Return the (x, y) coordinate for the center point of the cell that contains the specified text.  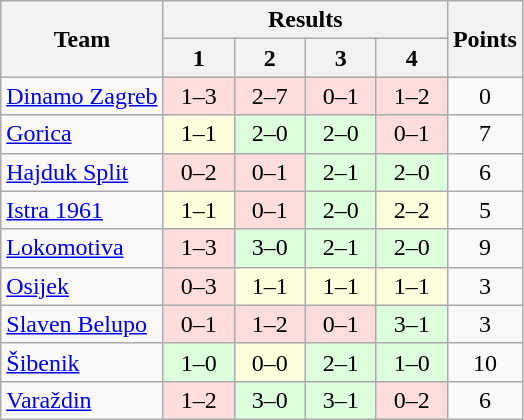
Dinamo Zagreb (82, 96)
7 (484, 134)
9 (484, 248)
Points (484, 39)
Slaven Belupo (82, 324)
2 (270, 58)
2–7 (270, 96)
Lokomotiva (82, 248)
0–3 (198, 286)
0–0 (270, 362)
Osijek (82, 286)
Istra 1961 (82, 210)
Team (82, 39)
5 (484, 210)
0 (484, 96)
1 (198, 58)
Hajduk Split (82, 172)
10 (484, 362)
Šibenik (82, 362)
4 (412, 58)
Varaždin (82, 400)
2–2 (412, 210)
Results (305, 20)
Gorica (82, 134)
